Detect which cell encompasses the target text, then output its [x, y] center coordinate. 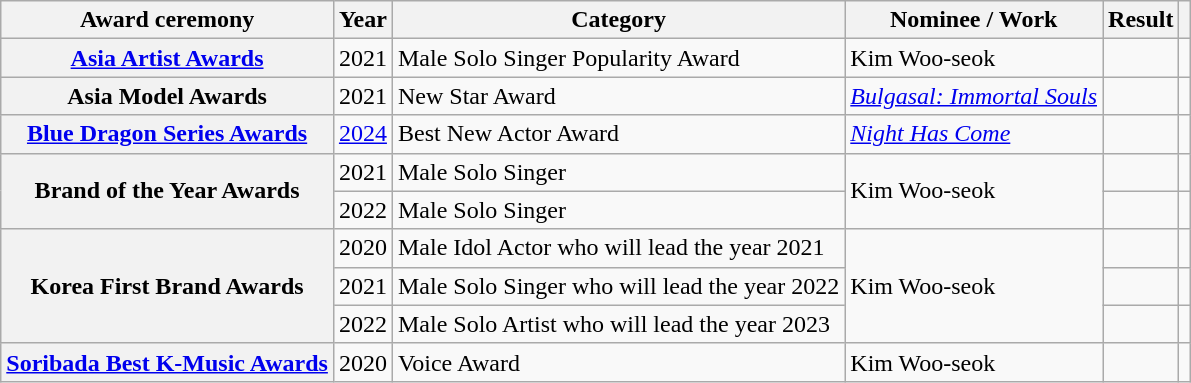
Male Solo Singer who will lead the year 2022 [618, 286]
Category [618, 20]
Nominee / Work [974, 20]
Asia Model Awards [168, 96]
Award ceremony [168, 20]
Male Solo Singer Popularity Award [618, 58]
Male Solo Artist who will lead the year 2023 [618, 324]
Bulgasal: Immortal Souls [974, 96]
Soribada Best K-Music Awards [168, 362]
New Star Award [618, 96]
Night Has Come [974, 134]
Korea First Brand Awards [168, 286]
Blue Dragon Series Awards [168, 134]
Result [1141, 20]
Voice Award [618, 362]
2024 [362, 134]
Brand of the Year Awards [168, 191]
Asia Artist Awards [168, 58]
Year [362, 20]
Male Idol Actor who will lead the year 2021 [618, 248]
Best New Actor Award [618, 134]
